Output the [x, y] coordinate of the center of the cell containing the given text.  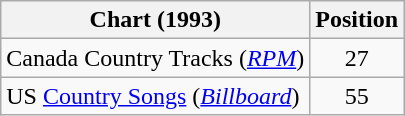
55 [357, 96]
Position [357, 20]
US Country Songs (Billboard) [156, 96]
Chart (1993) [156, 20]
Canada Country Tracks (RPM) [156, 58]
27 [357, 58]
